Find where the given text appears and provide that cell's center as (x, y) coordinate. 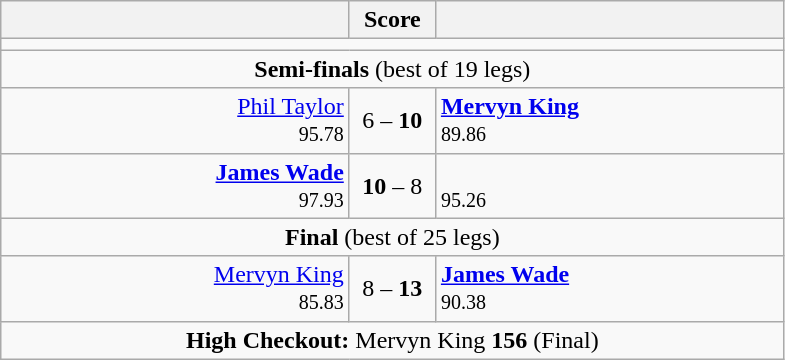
Phil Taylor 95.78 (176, 120)
6 – 10 (392, 120)
8 – 13 (392, 288)
James Wade 97.93 (176, 186)
Score (392, 20)
High Checkout: Mervyn King 156 (Final) (392, 340)
James Wade 90.38 (610, 288)
Mervyn King 85.83 (176, 288)
Mervyn King 89.86 (610, 120)
Semi-finals (best of 19 legs) (392, 69)
10 – 8 (392, 186)
95.26 (610, 186)
Final (best of 25 legs) (392, 237)
